Locate the cell with the specified text and output its (X, Y) center coordinate. 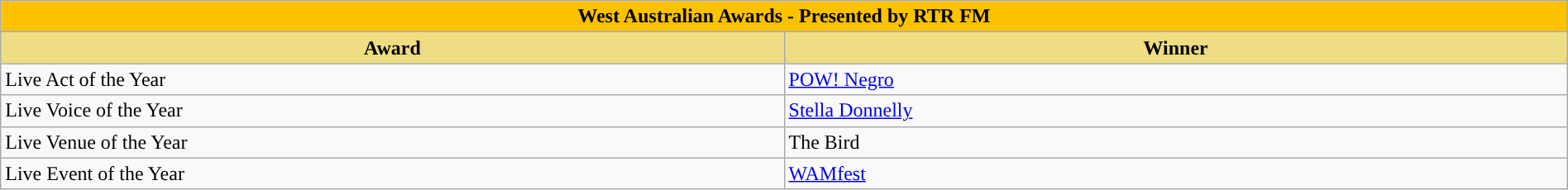
Winner (1176, 48)
West Australian Awards - Presented by RTR FM (784, 17)
Live Event of the Year (392, 173)
POW! Negro (1176, 79)
Live Venue of the Year (392, 142)
Live Act of the Year (392, 79)
WAMfest (1176, 173)
Stella Donnelly (1176, 111)
Award (392, 48)
Live Voice of the Year (392, 111)
The Bird (1176, 142)
